Capture the cell that displays the provided text and extract its (X, Y) central coordinate. 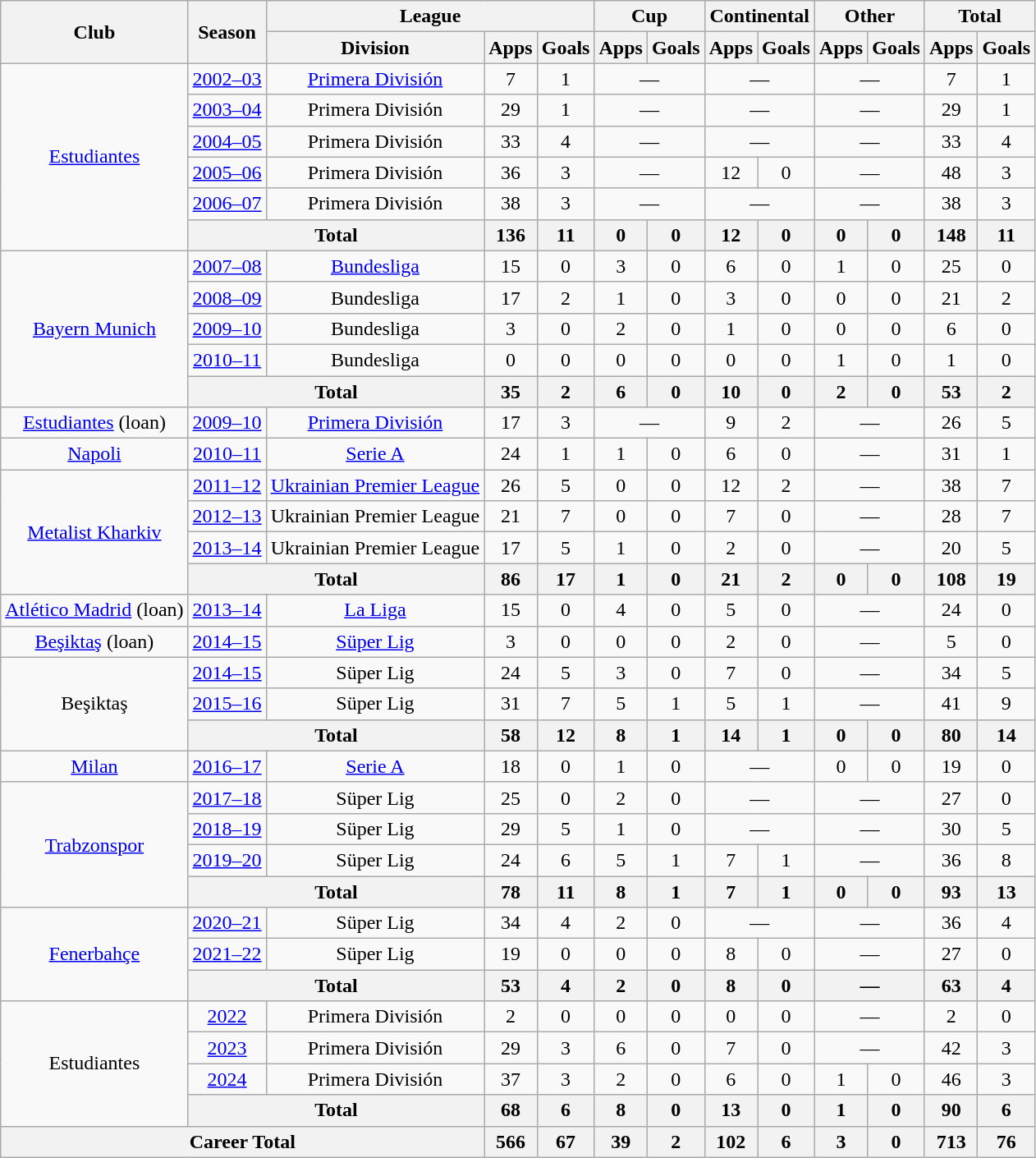
41 (951, 704)
93 (951, 891)
86 (511, 579)
63 (951, 986)
80 (951, 735)
La Liga (375, 610)
2021–22 (227, 954)
Trabzonspor (94, 844)
148 (951, 235)
566 (511, 1142)
Club (94, 32)
Metalist Kharkiv (94, 532)
78 (511, 891)
28 (951, 517)
2015–16 (227, 704)
2023 (227, 1048)
Estudiantes (loan) (94, 423)
58 (511, 735)
2024 (227, 1079)
2022 (227, 1017)
48 (951, 172)
42 (951, 1048)
39 (621, 1142)
67 (566, 1142)
Milan (94, 766)
2018–19 (227, 829)
10 (731, 392)
Beşiktaş (loan) (94, 641)
Napoli (94, 454)
2017–18 (227, 797)
Fenerbahçe (94, 954)
35 (511, 392)
46 (951, 1079)
76 (1006, 1142)
Season (227, 32)
20 (951, 548)
Cup (649, 16)
2006–07 (227, 204)
2007–08 (227, 266)
Beşiktaş (94, 704)
2002–03 (227, 79)
2003–04 (227, 110)
136 (511, 235)
2020–21 (227, 923)
108 (951, 579)
90 (951, 1110)
2019–20 (227, 860)
2004–05 (227, 141)
102 (731, 1142)
Continental (759, 16)
68 (511, 1110)
2005–06 (227, 172)
League (430, 16)
18 (511, 766)
2016–17 (227, 766)
Other (869, 16)
2012–13 (227, 517)
713 (951, 1142)
30 (951, 829)
37 (511, 1079)
Bayern Munich (94, 329)
2008–09 (227, 297)
2011–12 (227, 485)
Atlético Madrid (loan) (94, 610)
Career Total (243, 1142)
Division (375, 48)
